Scan for the cell matching the given text and deliver its (x, y) coordinate at center. 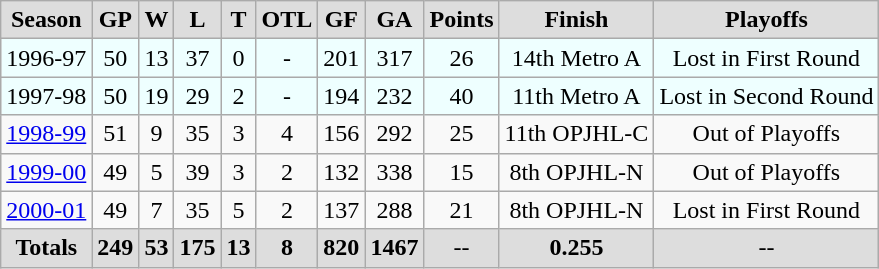
OTL (287, 20)
2000-01 (46, 210)
Playoffs (766, 20)
GP (116, 20)
132 (342, 172)
249 (116, 248)
4 (287, 134)
37 (198, 58)
GF (342, 20)
288 (394, 210)
Season (46, 20)
15 (462, 172)
1998-99 (46, 134)
1467 (394, 248)
21 (462, 210)
8 (287, 248)
156 (342, 134)
9 (156, 134)
39 (198, 172)
175 (198, 248)
29 (198, 96)
232 (394, 96)
W (156, 20)
11th OPJHL-C (576, 134)
1996-97 (46, 58)
25 (462, 134)
Totals (46, 248)
820 (342, 248)
317 (394, 58)
194 (342, 96)
292 (394, 134)
338 (394, 172)
1999-00 (46, 172)
201 (342, 58)
Lost in Second Round (766, 96)
Points (462, 20)
1997-98 (46, 96)
GA (394, 20)
137 (342, 210)
0.255 (576, 248)
26 (462, 58)
L (198, 20)
19 (156, 96)
0 (238, 58)
T (238, 20)
11th Metro A (576, 96)
14th Metro A (576, 58)
7 (156, 210)
53 (156, 248)
40 (462, 96)
51 (116, 134)
Finish (576, 20)
